Search for the cell housing the specified text and yield its [X, Y] center coordinate. 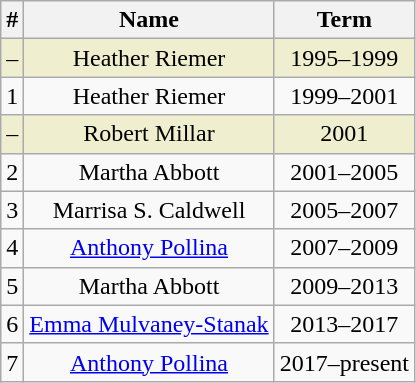
Marrisa S. Caldwell [149, 210]
Emma Mulvaney-Stanak [149, 324]
Robert Millar [149, 134]
# [12, 20]
7 [12, 362]
1 [12, 96]
2017–present [344, 362]
3 [12, 210]
2009–2013 [344, 286]
4 [12, 248]
2005–2007 [344, 210]
2001 [344, 134]
Term [344, 20]
2 [12, 172]
5 [12, 286]
1995–1999 [344, 58]
Name [149, 20]
2007–2009 [344, 248]
2013–2017 [344, 324]
2001–2005 [344, 172]
1999–2001 [344, 96]
6 [12, 324]
